Search for the cell housing the specified text and yield its (X, Y) center coordinate. 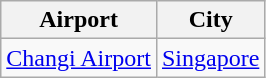
Singapore (210, 58)
Changi Airport (79, 58)
City (210, 20)
Airport (79, 20)
